Capture the cell that displays the provided text and extract its [x, y] central coordinate. 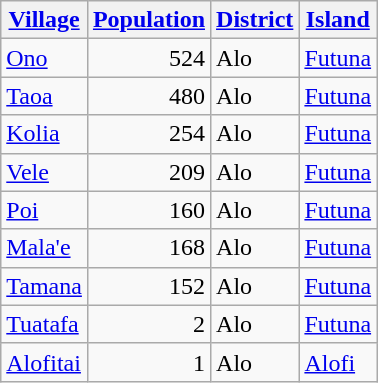
Tuatafa [44, 324]
Alofitai [44, 362]
Kolia [44, 134]
District [255, 20]
Population [148, 20]
2 [148, 324]
254 [148, 134]
Village [44, 20]
480 [148, 96]
160 [148, 210]
1 [148, 362]
Vele [44, 172]
Taoa [44, 96]
Ono [44, 58]
168 [148, 248]
152 [148, 286]
Alofi [338, 362]
Island [338, 20]
Mala'e [44, 248]
524 [148, 58]
209 [148, 172]
Poi [44, 210]
Tamana [44, 286]
